From the cell containing the given text, extract its center point as [X, Y] coordinate. 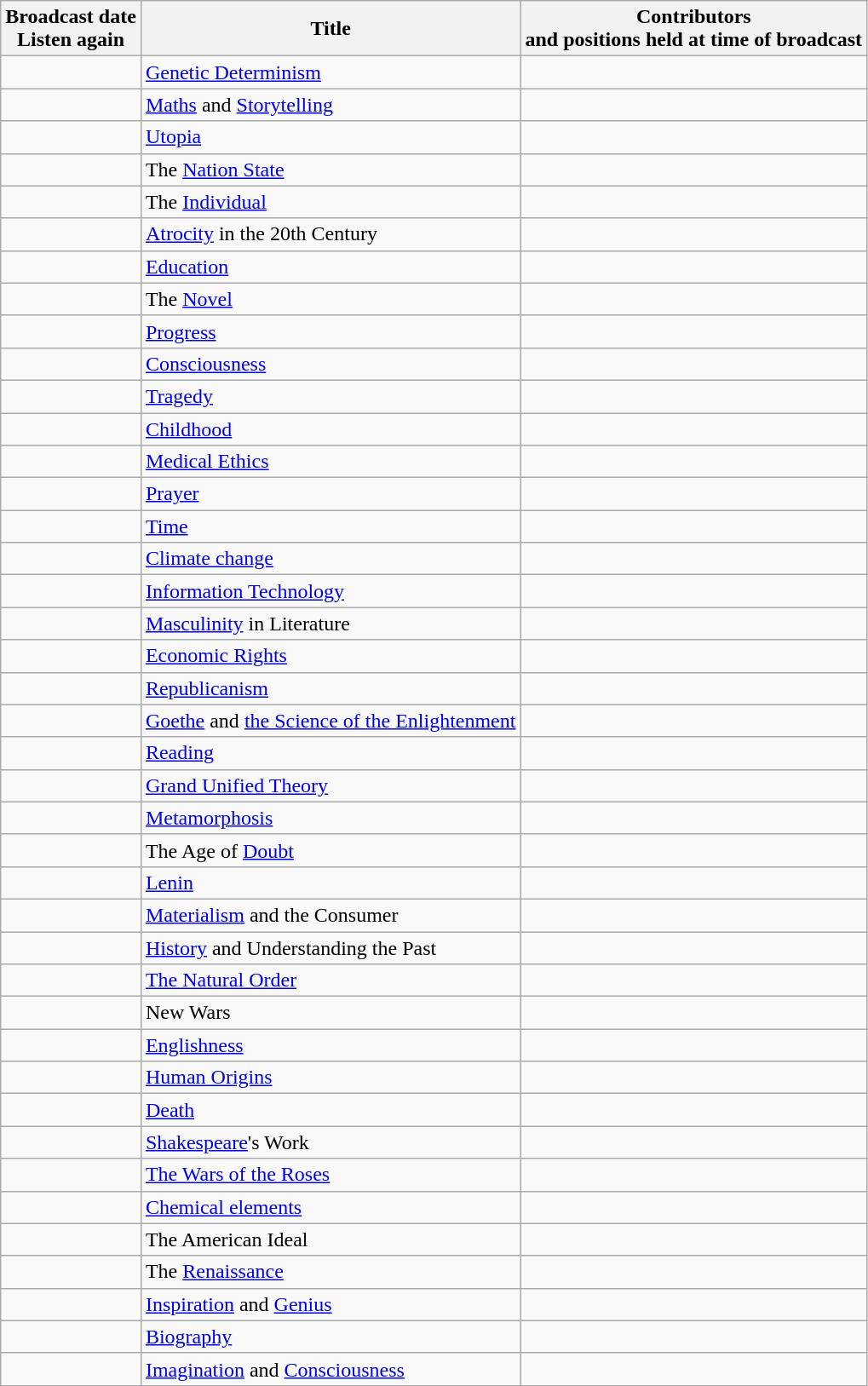
Metamorphosis [331, 818]
The Wars of the Roses [331, 1175]
Lenin [331, 883]
Childhood [331, 428]
Genetic Determinism [331, 72]
Shakespeare's Work [331, 1142]
Reading [331, 753]
Contributors and positions held at time of broadcast [693, 29]
Masculinity in Literature [331, 624]
Information Technology [331, 591]
Progress [331, 331]
Goethe and the Science of the Enlightenment [331, 721]
The Age of Doubt [331, 850]
Utopia [331, 137]
Republicanism [331, 688]
Title [331, 29]
Materialism and the Consumer [331, 915]
Climate change [331, 559]
New Wars [331, 1013]
Prayer [331, 494]
The Individual [331, 202]
The Novel [331, 299]
Atrocity in the 20th Century [331, 234]
Time [331, 526]
History and Understanding the Past [331, 948]
Medical Ethics [331, 462]
Imagination and Consciousness [331, 1369]
Economic Rights [331, 656]
Education [331, 267]
Human Origins [331, 1078]
Biography [331, 1337]
The Natural Order [331, 981]
The Nation State [331, 170]
Tragedy [331, 396]
Maths and Storytelling [331, 105]
Inspiration and Genius [331, 1304]
Consciousness [331, 364]
Death [331, 1110]
Chemical elements [331, 1207]
The Renaissance [331, 1272]
Broadcast date Listen again [72, 29]
Grand Unified Theory [331, 785]
The American Ideal [331, 1239]
Englishness [331, 1045]
